Determine the (x, y) coordinate at the center of the cell enclosing the given text.  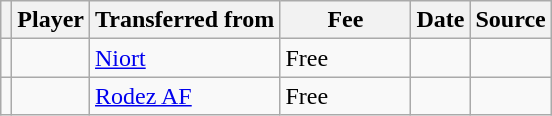
Transferred from (185, 20)
Fee (346, 20)
Date (440, 20)
Source (510, 20)
Rodez AF (185, 96)
Player (51, 20)
Niort (185, 58)
